Return the [x, y] coordinate for the center point of the cell that contains the specified text.  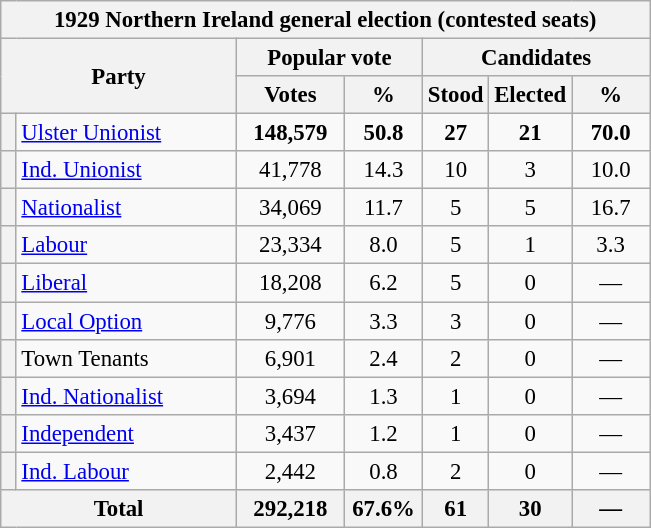
Nationalist [126, 208]
Town Tenants [126, 358]
70.0 [611, 133]
Independent [126, 433]
Stood [456, 95]
10.0 [611, 170]
Ind. Labour [126, 471]
14.3 [383, 170]
Popular vote [329, 58]
16.7 [611, 208]
34,069 [290, 208]
9,776 [290, 321]
148,579 [290, 133]
Labour [126, 245]
3,694 [290, 396]
292,218 [290, 509]
8.0 [383, 245]
1929 Northern Ireland general election (contested seats) [326, 20]
Ind. Unionist [126, 170]
21 [530, 133]
2.4 [383, 358]
Candidates [536, 58]
18,208 [290, 283]
50.8 [383, 133]
Ind. Nationalist [126, 396]
10 [456, 170]
6.2 [383, 283]
0.8 [383, 471]
Votes [290, 95]
61 [456, 509]
Total [119, 509]
6,901 [290, 358]
30 [530, 509]
27 [456, 133]
11.7 [383, 208]
Party [119, 76]
Local Option [126, 321]
2,442 [290, 471]
Elected [530, 95]
Liberal [126, 283]
1.3 [383, 396]
41,778 [290, 170]
67.6% [383, 509]
Ulster Unionist [126, 133]
1.2 [383, 433]
23,334 [290, 245]
3,437 [290, 433]
